Capture the cell that displays the provided text and extract its [x, y] central coordinate. 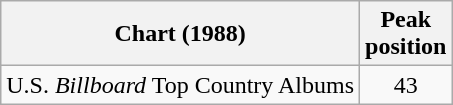
Peakposition [406, 34]
43 [406, 85]
Chart (1988) [180, 34]
U.S. Billboard Top Country Albums [180, 85]
